Determine the [x, y] coordinate at the center of the cell enclosing the given text.  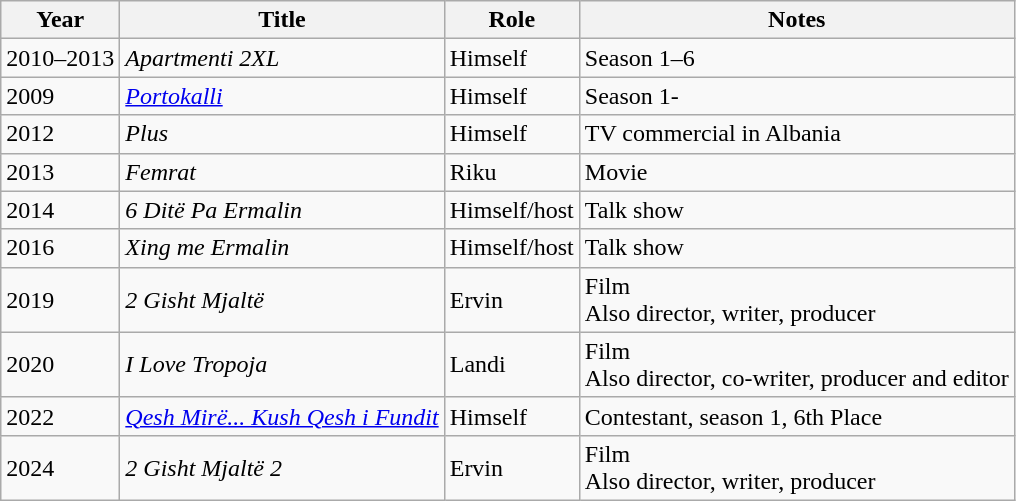
Year [60, 20]
2 Gisht Mjaltë 2 [282, 468]
2012 [60, 134]
Landi [512, 364]
6 Ditë Pa Ermalin [282, 210]
Qesh Mirë... Kush Qesh i Fundit [282, 416]
2014 [60, 210]
Xing me Ermalin [282, 248]
2016 [60, 248]
FilmAlso director, co-writer, producer and editor [796, 364]
Season 1- [796, 96]
Movie [796, 172]
2022 [60, 416]
Plus [282, 134]
2020 [60, 364]
I Love Tropoja [282, 364]
2 Gisht Mjaltë [282, 300]
Apartmenti 2XL [282, 58]
TV commercial in Albania [796, 134]
Femrat [282, 172]
Role [512, 20]
Riku [512, 172]
Contestant, season 1, 6th Place [796, 416]
Notes [796, 20]
2009 [60, 96]
Portokalli [282, 96]
2013 [60, 172]
2024 [60, 468]
Title [282, 20]
Season 1–6 [796, 58]
2019 [60, 300]
2010–2013 [60, 58]
